From the cell containing the given text, extract its center point as [X, Y] coordinate. 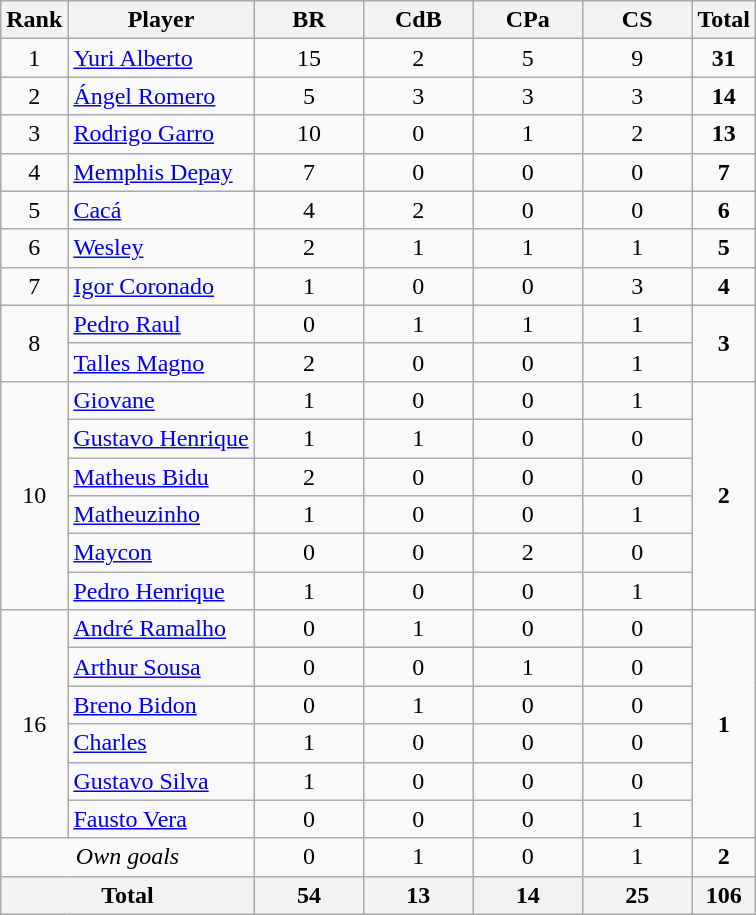
André Ramalho [161, 629]
9 [636, 58]
Talles Magno [161, 362]
Giovane [161, 400]
Ángel Romero [161, 96]
BR [308, 20]
54 [308, 895]
Matheus Bidu [161, 477]
CPa [528, 20]
Pedro Henrique [161, 591]
15 [308, 58]
Gustavo Henrique [161, 438]
Pedro Raul [161, 324]
Yuri Alberto [161, 58]
106 [724, 895]
16 [34, 724]
25 [636, 895]
Fausto Vera [161, 819]
Gustavo Silva [161, 781]
Charles [161, 743]
Rodrigo Garro [161, 134]
Cacá [161, 210]
Arthur Sousa [161, 667]
Breno Bidon [161, 705]
Player [161, 20]
Memphis Depay [161, 172]
CdB [418, 20]
8 [34, 343]
Rank [34, 20]
Maycon [161, 553]
CS [636, 20]
Own goals [128, 857]
Wesley [161, 248]
31 [724, 58]
Matheuzinho [161, 515]
Igor Coronado [161, 286]
